Extract the [x, y] coordinate from the center of the cell holding the provided text.  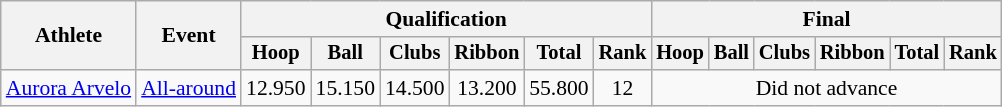
All-around [188, 88]
Final [826, 19]
Aurora Arvelo [68, 88]
Event [188, 36]
Did not advance [826, 88]
Qualification [446, 19]
55.800 [558, 88]
14.500 [414, 88]
15.150 [346, 88]
Athlete [68, 36]
12.950 [276, 88]
13.200 [488, 88]
12 [623, 88]
